Scan for the cell matching the given text and deliver its (x, y) coordinate at center. 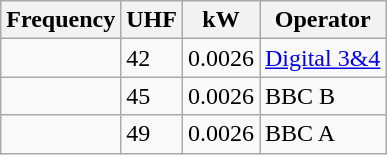
45 (152, 96)
49 (152, 134)
UHF (152, 20)
BBC A (323, 134)
Frequency (61, 20)
BBC B (323, 96)
Digital 3&4 (323, 58)
kW (220, 20)
42 (152, 58)
Operator (323, 20)
